Locate the cell with the specified text and output its (x, y) center coordinate. 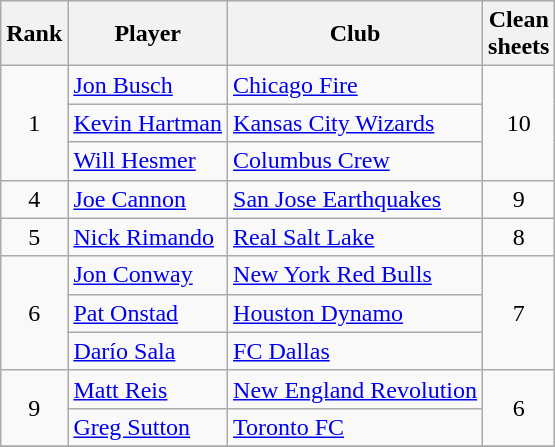
Houston Dynamo (356, 313)
Player (148, 34)
San Jose Earthquakes (356, 199)
Pat Onstad (148, 313)
Columbus Crew (356, 161)
New York Red Bulls (356, 275)
Kevin Hartman (148, 123)
5 (34, 237)
Kansas City Wizards (356, 123)
Jon Busch (148, 85)
New England Revolution (356, 389)
Real Salt Lake (356, 237)
Darío Sala (148, 351)
10 (519, 123)
7 (519, 313)
Will Hesmer (148, 161)
Greg Sutton (148, 427)
Nick Rimando (148, 237)
Cleansheets (519, 34)
1 (34, 123)
Jon Conway (148, 275)
Joe Cannon (148, 199)
8 (519, 237)
4 (34, 199)
Matt Reis (148, 389)
Chicago Fire (356, 85)
Club (356, 34)
Toronto FC (356, 427)
FC Dallas (356, 351)
Rank (34, 34)
